Determine the [x, y] coordinate at the center of the cell enclosing the given text.  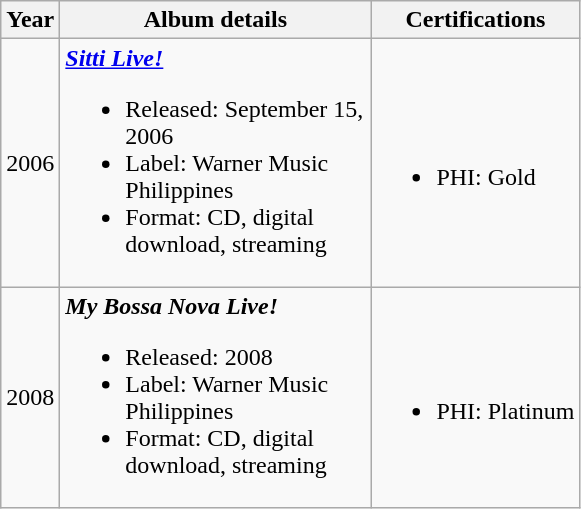
My Bossa Nova Live!Released: 2008Label: Warner Music PhilippinesFormat: CD, digital download, streaming [216, 398]
PHI: Platinum [476, 398]
PHI: Gold [476, 163]
2008 [30, 398]
Sitti Live!Released: September 15, 2006Label: Warner Music PhilippinesFormat: CD, digital download, streaming [216, 163]
Year [30, 20]
Album details [216, 20]
Certifications [476, 20]
2006 [30, 163]
